Locate the cell with the specified text and output its (x, y) center coordinate. 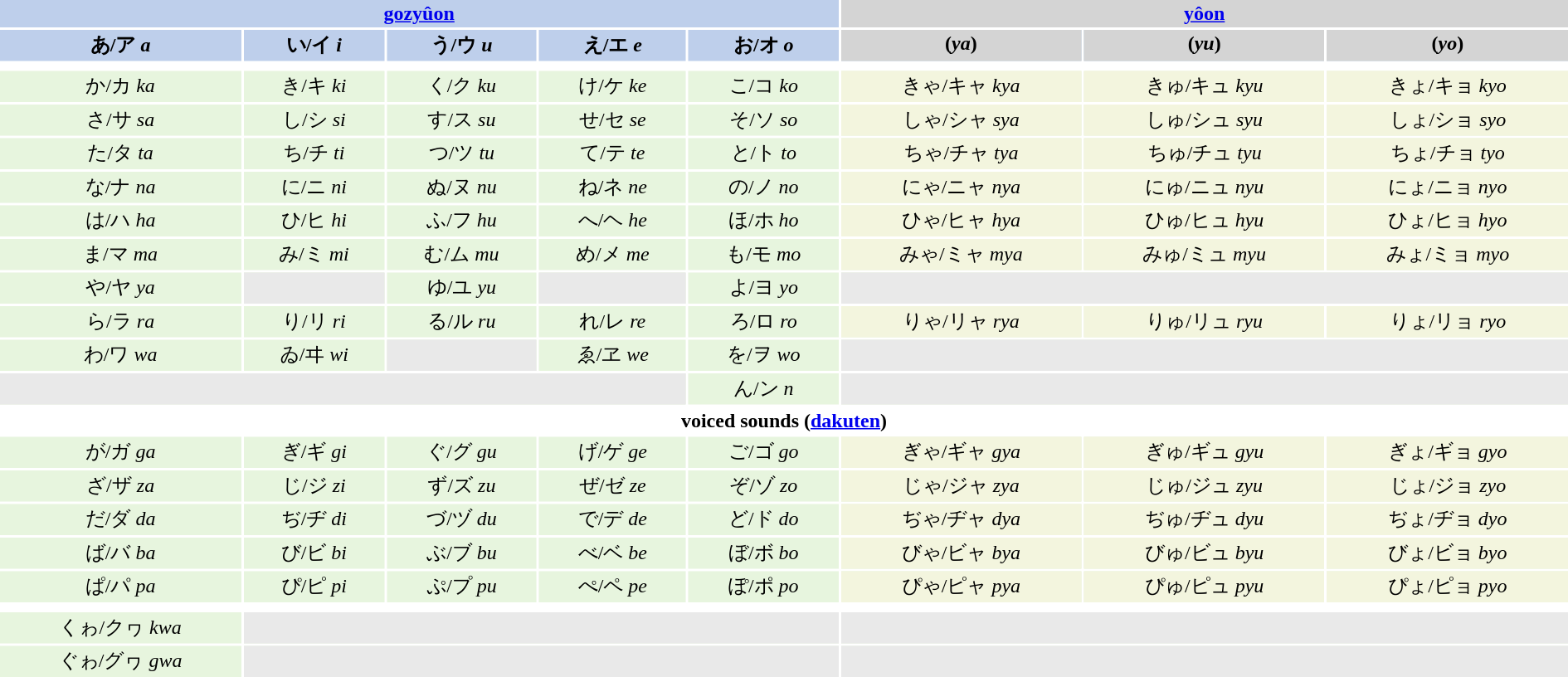
ぎゅ/ギュ gyu (1205, 452)
め/メ me (613, 255)
み/ミ mi (314, 255)
り/リ ri (314, 322)
にょ/ニョ nyo (1448, 188)
に/ニ ni (314, 188)
と/ト to (763, 153)
きょ/キョ kyo (1448, 87)
げ/ゲ ge (613, 452)
ひょ/ヒョ hyo (1448, 222)
れ/レ re (613, 322)
ご/ゴ go (763, 452)
きゅ/キュ kyu (1205, 87)
ら/ラ ra (120, 322)
べ/ベ be (613, 553)
ぢゃ/ヂャ dya (961, 520)
ひゅ/ヒュ hyu (1205, 222)
ぎゃ/ギャ gya (961, 452)
ろ/ロ ro (763, 322)
せ/セ se (613, 120)
の/ノ no (763, 188)
みょ/ミョ myo (1448, 255)
て/テ te (613, 153)
voiced sounds (dakuten) (784, 420)
しょ/ショ syo (1448, 120)
ぢゅ/ヂュ dyu (1205, 520)
ぐ/グ gu (461, 452)
ま/マ ma (120, 255)
きゃ/キャ kya (961, 87)
へ/ヘ he (613, 222)
ぶ/ブ bu (461, 553)
くゎ/クヮ kwa (120, 628)
ひ/ヒ hi (314, 222)
りょ/リョ ryo (1448, 322)
ぴ/ピ pi (314, 587)
ちょ/チョ tyo (1448, 153)
(yu) (1205, 46)
わ/ワ wa (120, 356)
ぢ/ヂ di (314, 520)
ぺ/ペ pe (613, 587)
ず/ズ zu (461, 486)
ぎ/ギ gi (314, 452)
gozyûon (419, 13)
ぽ/ポ po (763, 587)
じょ/ジョ zyo (1448, 486)
ぴゅ/ピュ pyu (1205, 587)
ぢょ/ヂョ dyo (1448, 520)
お/オ o (763, 46)
ぬ/ヌ nu (461, 188)
じ/ジ zi (314, 486)
さ/サ sa (120, 120)
ぷ/プ pu (461, 587)
ね/ネ ne (613, 188)
ば/バ ba (120, 553)
ぐゎ/グヮ gwa (120, 661)
づ/ヅ du (461, 520)
だ/ダ da (120, 520)
にゅ/ニュ nyu (1205, 188)
ゐ/ヰ wi (314, 356)
う/ウ u (461, 46)
ぜ/ゼ ze (613, 486)
ぼ/ボ bo (763, 553)
つ/ツ tu (461, 153)
そ/ソ so (763, 120)
け/ケ ke (613, 87)
りゃ/リャ rya (961, 322)
ゑ/ヱ we (613, 356)
き/キ ki (314, 87)
ど/ド do (763, 520)
じゅ/ジュ zyu (1205, 486)
びょ/ビョ byo (1448, 553)
い/イ i (314, 46)
ちゃ/チャ tya (961, 153)
(ya) (961, 46)
か/カ ka (120, 87)
で/デ de (613, 520)
りゅ/リュ ryu (1205, 322)
く/ク ku (461, 87)
ぴゃ/ピャ pya (961, 587)
びゃ/ビャ bya (961, 553)
じゃ/ジャ zya (961, 486)
び/ビ bi (314, 553)
す/ス su (461, 120)
ぱ/パ pa (120, 587)
ぞ/ゾ zo (763, 486)
よ/ヨ yo (763, 288)
た/タ ta (120, 153)
みゃ/ミャ mya (961, 255)
な/ナ na (120, 188)
ん/ン n (763, 389)
にゃ/ニャ nya (961, 188)
え/エ e (613, 46)
ぴょ/ピョ pyo (1448, 587)
は/ハ ha (120, 222)
みゅ/ミュ myu (1205, 255)
しゅ/シュ syu (1205, 120)
(yo) (1448, 46)
こ/コ ko (763, 87)
びゅ/ビュ byu (1205, 553)
し/シ si (314, 120)
が/ガ ga (120, 452)
む/ム mu (461, 255)
や/ヤ ya (120, 288)
ざ/ザ za (120, 486)
も/モ mo (763, 255)
ひゃ/ヒャ hya (961, 222)
yôon (1205, 13)
ほ/ホ ho (763, 222)
る/ル ru (461, 322)
を/ヲ wo (763, 356)
ぎょ/ギョ gyo (1448, 452)
ふ/フ hu (461, 222)
しゃ/シャ sya (961, 120)
ゆ/ユ yu (461, 288)
ちゅ/チュ tyu (1205, 153)
あ/ア a (120, 46)
ち/チ ti (314, 153)
